Identify which cell holds the provided text, then report its [X, Y] central coordinate. 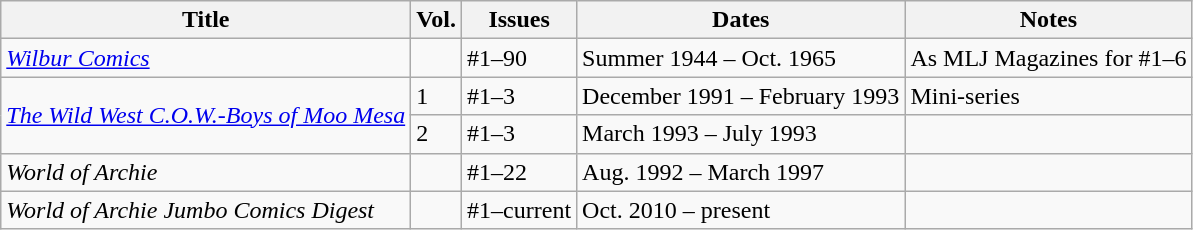
Vol. [436, 20]
The Wild West C.O.W.-Boys of Moo Mesa [206, 115]
World of Archie [206, 172]
Title [206, 20]
March 1993 – July 1993 [741, 134]
Mini-series [1048, 96]
Oct. 2010 – present [741, 210]
2 [436, 134]
Issues [520, 20]
As MLJ Magazines for #1–6 [1048, 58]
#1–22 [520, 172]
Aug. 1992 – March 1997 [741, 172]
#1–current [520, 210]
December 1991 – February 1993 [741, 96]
World of Archie Jumbo Comics Digest [206, 210]
Summer 1944 – Oct. 1965 [741, 58]
Dates [741, 20]
Wilbur Comics [206, 58]
Notes [1048, 20]
#1–90 [520, 58]
1 [436, 96]
